Return the [x, y] coordinate for the center point of the cell that contains the specified text.  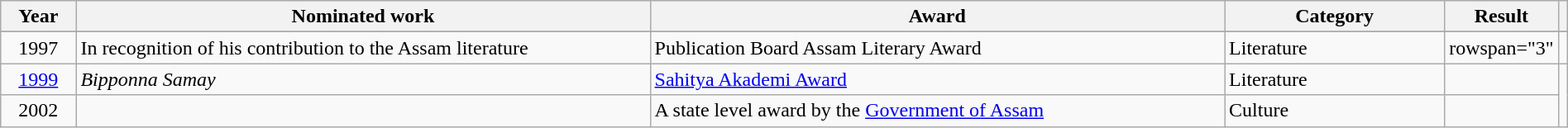
Sahitya Akademi Award [937, 79]
Category [1335, 17]
Publication Board Assam Literary Award [937, 48]
In recognition of his contribution to the Assam literature [363, 48]
A state level award by the Government of Assam [937, 111]
Bipponna Samay [363, 79]
1999 [38, 79]
Nominated work [363, 17]
2002 [38, 111]
Culture [1335, 111]
1997 [38, 48]
rowspan="3" [1502, 48]
Award [937, 17]
Result [1502, 17]
Year [38, 17]
